Return the (x, y) coordinate for the center point of the cell that contains the specified text.  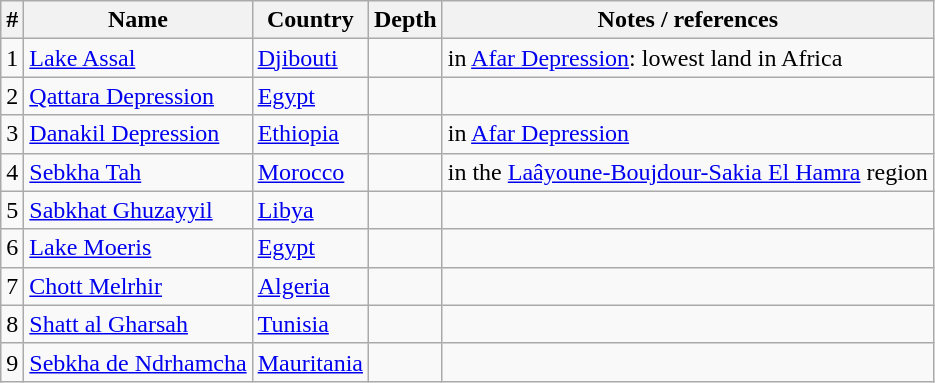
Ethiopia (310, 134)
5 (12, 210)
7 (12, 286)
9 (12, 362)
3 (12, 134)
Lake Moeris (138, 248)
Tunisia (310, 324)
6 (12, 248)
Danakil Depression (138, 134)
Mauritania (310, 362)
Name (138, 20)
in Afar Depression (688, 134)
8 (12, 324)
Shatt al Gharsah (138, 324)
Morocco (310, 172)
Sebkha de Ndrhamcha (138, 362)
# (12, 20)
Lake Assal (138, 58)
Chott Melrhir (138, 286)
1 (12, 58)
Sabkhat Ghuzayyil (138, 210)
Country (310, 20)
Depth (406, 20)
in the Laâyoune-Boujdour-Sakia El Hamra region (688, 172)
Algeria (310, 286)
Libya (310, 210)
2 (12, 96)
Qattara Depression (138, 96)
in Afar Depression: lowest land in Africa (688, 58)
Djibouti (310, 58)
Sebkha Tah (138, 172)
Notes / references (688, 20)
4 (12, 172)
